Detect which cell encompasses the target text, then output its (x, y) center coordinate. 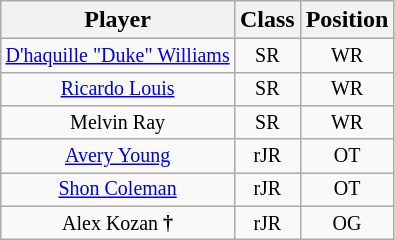
Alex Kozan † (118, 222)
OG (347, 222)
Position (347, 20)
Ricardo Louis (118, 88)
Avery Young (118, 156)
Player (118, 20)
Class (267, 20)
Melvin Ray (118, 122)
D'haquille "Duke" Williams (118, 56)
Shon Coleman (118, 190)
